Determine the (X, Y) coordinate at the center of the cell enclosing the given text.  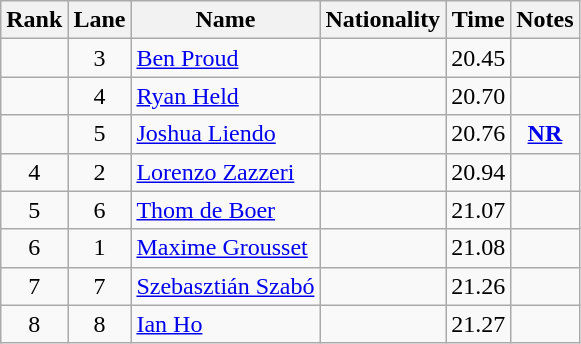
Ian Ho (226, 324)
21.07 (478, 210)
Maxime Grousset (226, 248)
20.70 (478, 96)
Notes (545, 20)
21.27 (478, 324)
Time (478, 20)
Joshua Liendo (226, 134)
Ben Proud (226, 58)
20.45 (478, 58)
Rank (34, 20)
Ryan Held (226, 96)
1 (100, 248)
Szebasztián Szabó (226, 286)
Lane (100, 20)
21.26 (478, 286)
20.76 (478, 134)
Lorenzo Zazzeri (226, 172)
21.08 (478, 248)
NR (545, 134)
Nationality (383, 20)
2 (100, 172)
20.94 (478, 172)
Thom de Boer (226, 210)
Name (226, 20)
3 (100, 58)
